From the cell containing the given text, extract its center point as (x, y) coordinate. 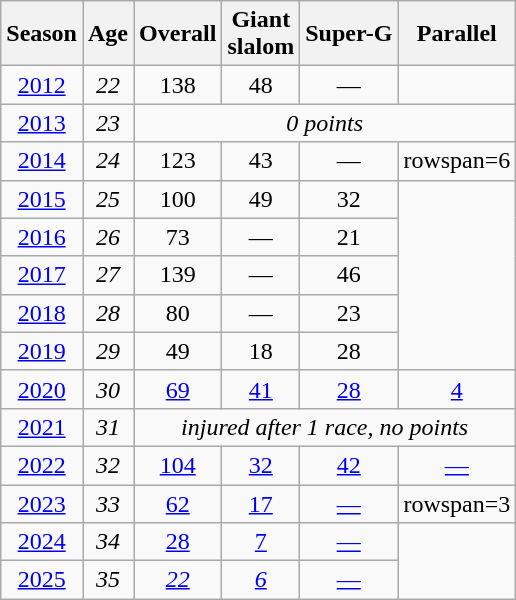
42 (349, 465)
17 (261, 503)
Age (108, 34)
2019 (42, 351)
80 (178, 313)
104 (178, 465)
Season (42, 34)
100 (178, 199)
73 (178, 237)
rowspan=6 (457, 161)
2013 (42, 123)
2015 (42, 199)
139 (178, 275)
46 (349, 275)
43 (261, 161)
31 (108, 427)
62 (178, 503)
4 (457, 389)
35 (108, 580)
Overall (178, 34)
2021 (42, 427)
41 (261, 389)
7 (261, 542)
2018 (42, 313)
Parallel (457, 34)
123 (178, 161)
34 (108, 542)
27 (108, 275)
30 (108, 389)
33 (108, 503)
rowspan=3 (457, 503)
Super-G (349, 34)
2016 (42, 237)
injured after 1 race, no points (325, 427)
2017 (42, 275)
24 (108, 161)
2012 (42, 85)
2024 (42, 542)
25 (108, 199)
2022 (42, 465)
Giantslalom (261, 34)
2023 (42, 503)
2020 (42, 389)
6 (261, 580)
0 points (325, 123)
18 (261, 351)
48 (261, 85)
69 (178, 389)
138 (178, 85)
26 (108, 237)
29 (108, 351)
2025 (42, 580)
2014 (42, 161)
21 (349, 237)
